Detect which cell encompasses the target text, then output its [X, Y] center coordinate. 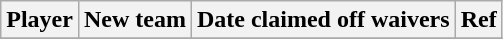
Player [40, 20]
Ref [478, 20]
New team [134, 20]
Date claimed off waivers [323, 20]
